Detect which cell encompasses the target text, then output its (X, Y) center coordinate. 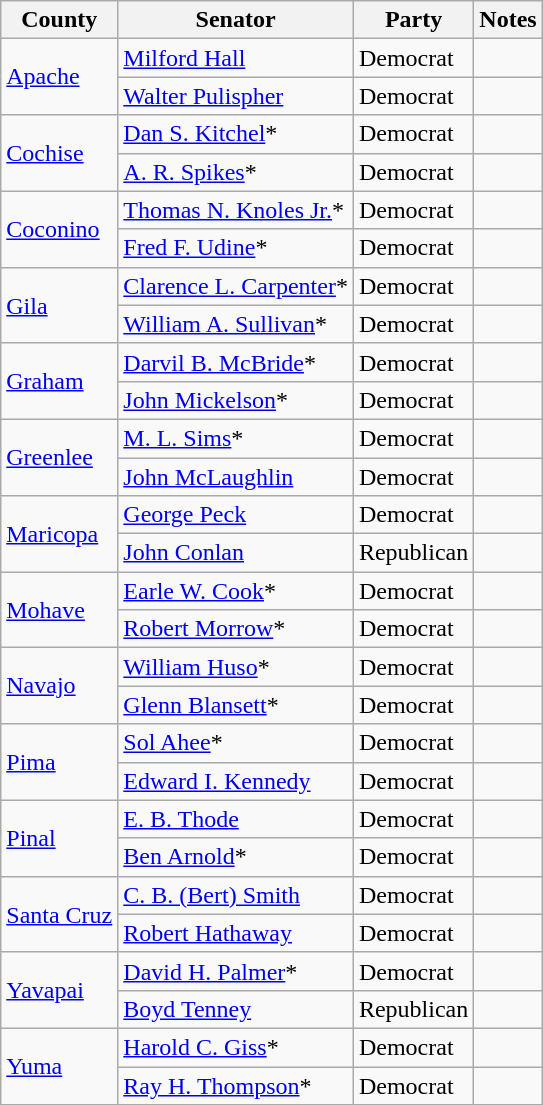
David H. Palmer* (236, 971)
Navajo (60, 686)
Santa Cruz (60, 914)
John Conlan (236, 553)
William Huso* (236, 667)
William A. Sullivan* (236, 324)
Harold C. Giss* (236, 1047)
John McLaughlin (236, 477)
County (60, 20)
C. B. (Bert) Smith (236, 895)
A. R. Spikes* (236, 172)
Yavapai (60, 990)
Pima (60, 762)
John Mickelson* (236, 400)
Graham (60, 381)
Glenn Blansett* (236, 705)
Clarence L. Carpenter* (236, 286)
Ray H. Thompson* (236, 1085)
Milford Hall (236, 58)
E. B. Thode (236, 819)
Robert Hathaway (236, 933)
Darvil B. McBride* (236, 362)
Pinal (60, 838)
George Peck (236, 515)
Yuma (60, 1066)
Apache (60, 77)
Sol Ahee* (236, 743)
Party (413, 20)
Boyd Tenney (236, 1009)
Walter Pulispher (236, 96)
Senator (236, 20)
Earle W. Cook* (236, 591)
Coconino (60, 229)
Maricopa (60, 534)
Mohave (60, 610)
Edward I. Kennedy (236, 781)
Thomas N. Knoles Jr.* (236, 210)
Ben Arnold* (236, 857)
Notes (508, 20)
Gila (60, 305)
Robert Morrow* (236, 629)
Cochise (60, 153)
Fred F. Udine* (236, 248)
M. L. Sims* (236, 438)
Greenlee (60, 457)
Dan S. Kitchel* (236, 134)
